Return [X, Y] of the center of cell containing provided text 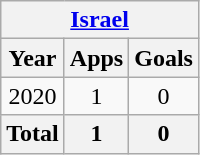
Apps [96, 58]
Year [33, 58]
2020 [33, 96]
Israel [100, 20]
Total [33, 134]
Goals [164, 58]
